Detect which cell encompasses the target text, then output its [x, y] center coordinate. 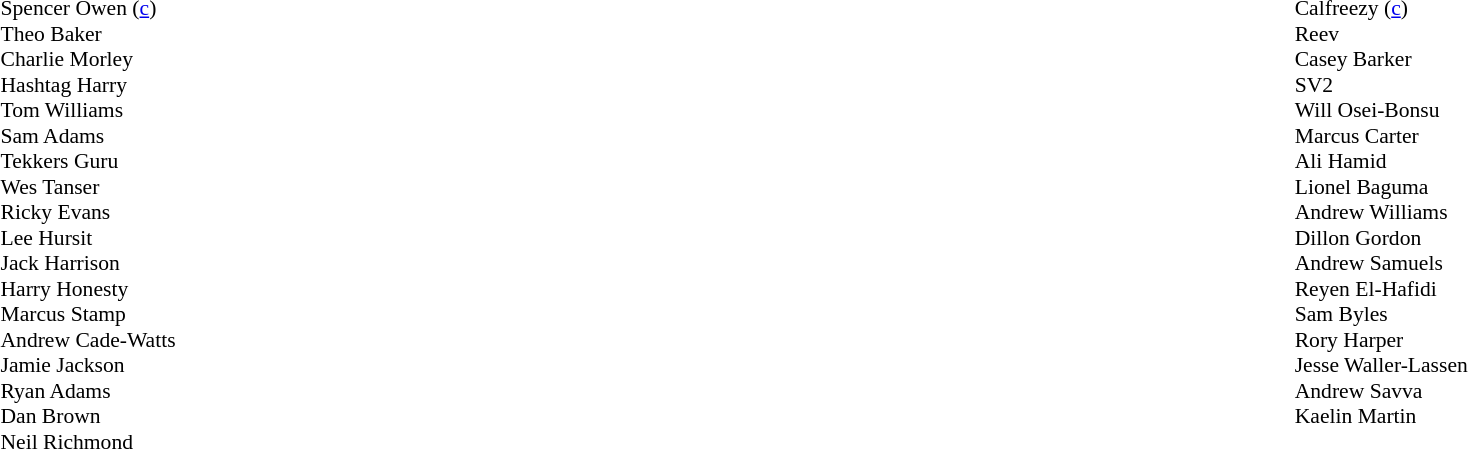
Casey Barker [1382, 59]
Jamie Jackson [88, 365]
Charlie Morley [88, 59]
Ricky Evans [88, 213]
Dillon Gordon [1382, 238]
Andrew Williams [1382, 213]
Rory Harper [1382, 340]
Sam Adams [88, 136]
Kaelin Martin [1382, 417]
Harry Honesty [88, 289]
Andrew Samuels [1382, 263]
Tekkers Guru [88, 161]
Wes Tanser [88, 187]
Marcus Carter [1382, 136]
Hashtag Harry [88, 85]
Ryan Adams [88, 391]
Andrew Cade-Watts [88, 340]
Andrew Savva [1382, 391]
Jesse Waller-Lassen [1382, 365]
Reyen El-Hafidi [1382, 289]
Ali Hamid [1382, 161]
Tom Williams [88, 111]
Theo Baker [88, 34]
Will Osei-Bonsu [1382, 111]
Marcus Stamp [88, 315]
Dan Brown [88, 417]
Lionel Baguma [1382, 187]
Reev [1382, 34]
SV2 [1382, 85]
Sam Byles [1382, 315]
Jack Harrison [88, 263]
Lee Hursit [88, 238]
